For the text-containing cell, return its midpoint in (X, Y) coordinate format. 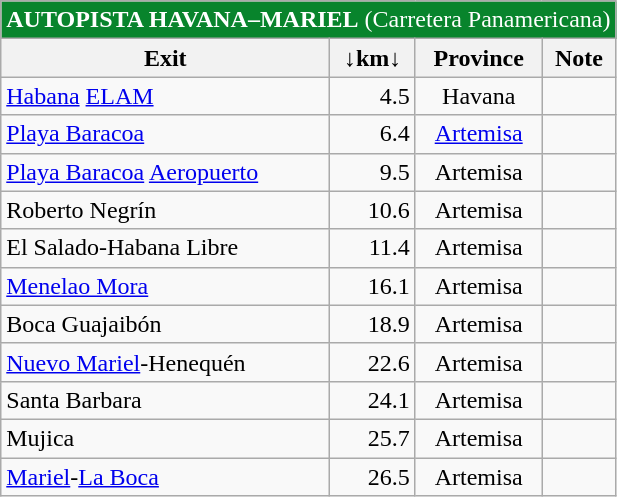
25.7 (373, 438)
Mariel-La Boca (166, 477)
22.6 (373, 362)
El Salado-Habana Libre (166, 248)
10.6 (373, 210)
26.5 (373, 477)
Exit (166, 58)
Playa Baracoa (166, 134)
Menelao Mora (166, 286)
Note (579, 58)
Mujica (166, 438)
Habana ELAM (166, 96)
Santa Barbara (166, 400)
16.1 (373, 286)
AUTOPISTA HAVANA–MARIEL (Carretera Panamericana) (308, 20)
Havana (478, 96)
9.5 (373, 172)
Province (478, 58)
18.9 (373, 324)
24.1 (373, 400)
4.5 (373, 96)
Boca Guajaibón (166, 324)
↓km↓ (373, 58)
Playa Baracoa Aeropuerto (166, 172)
11.4 (373, 248)
6.4 (373, 134)
Roberto Negrín (166, 210)
Nuevo Mariel-Henequén (166, 362)
